Capture the cell that displays the provided text and extract its [x, y] central coordinate. 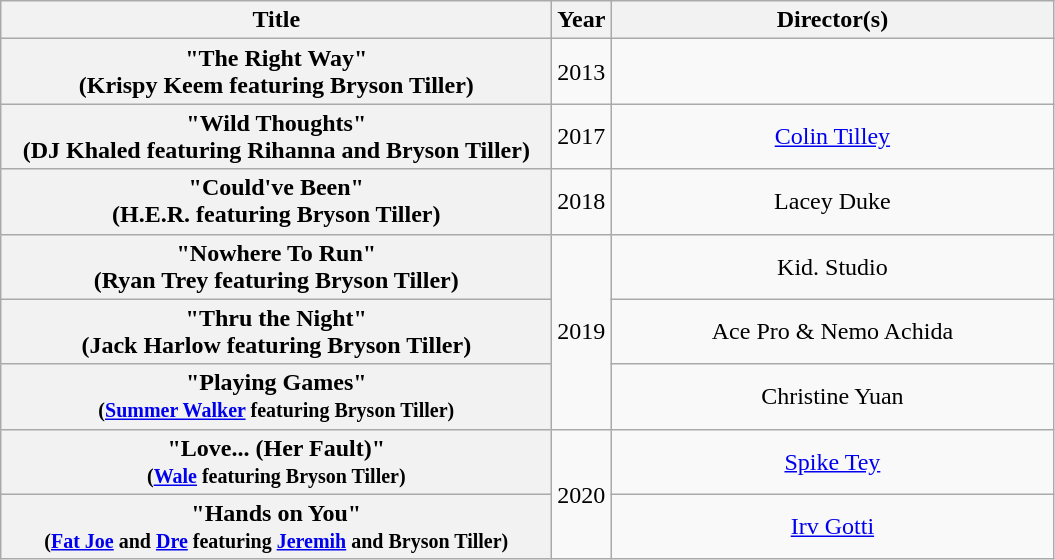
Colin Tilley [832, 136]
"Hands on You"(Fat Joe and Dre featuring Jeremih and Bryson Tiller) [276, 526]
2017 [582, 136]
"Love... (Her Fault)"(Wale featuring Bryson Tiller) [276, 462]
Irv Gotti [832, 526]
"Playing Games"(Summer Walker featuring Bryson Tiller) [276, 396]
Title [276, 20]
"The Right Way"(Krispy Keem featuring Bryson Tiller) [276, 72]
2020 [582, 494]
Kid. Studio [832, 266]
2013 [582, 72]
"Wild Thoughts"(DJ Khaled featuring Rihanna and Bryson Tiller) [276, 136]
Ace Pro & Nemo Achida [832, 332]
2018 [582, 202]
Lacey Duke [832, 202]
Christine Yuan [832, 396]
Year [582, 20]
Spike Tey [832, 462]
"Could've Been"(H.E.R. featuring Bryson Tiller) [276, 202]
Director(s) [832, 20]
"Thru the Night"(Jack Harlow featuring Bryson Tiller) [276, 332]
2019 [582, 332]
"Nowhere To Run"(Ryan Trey featuring Bryson Tiller) [276, 266]
